Capture the cell that displays the provided text and extract its [X, Y] central coordinate. 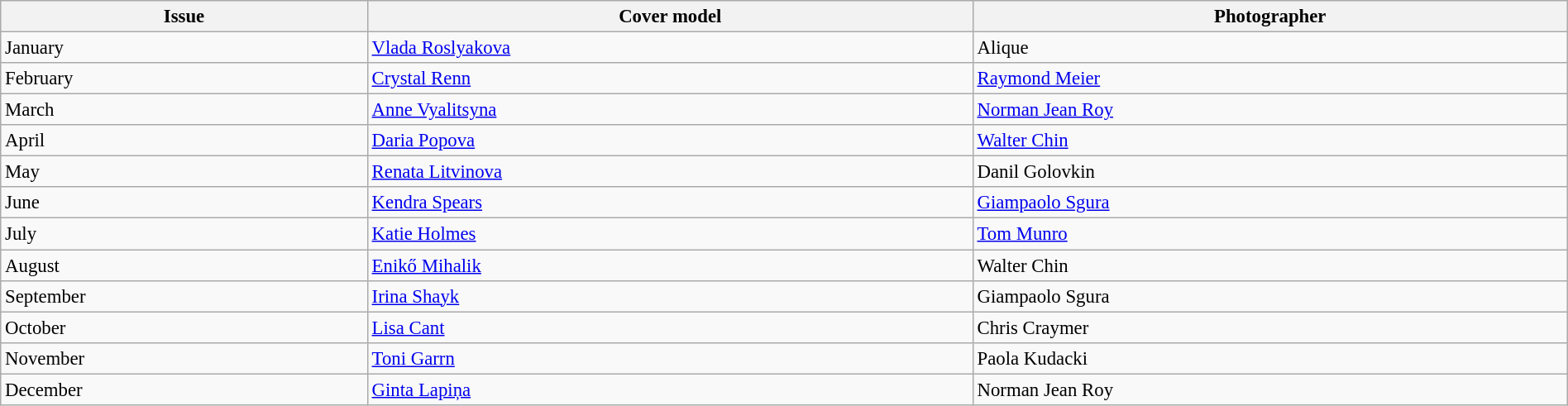
Ginta Lapiņa [670, 389]
April [184, 141]
Katie Holmes [670, 234]
Lisa Cant [670, 327]
Cover model [670, 17]
Toni Garrn [670, 358]
October [184, 327]
Paola Kudacki [1270, 358]
Anne Vyalitsyna [670, 110]
Alique [1270, 48]
Irina Shayk [670, 296]
November [184, 358]
January [184, 48]
August [184, 265]
March [184, 110]
Crystal Renn [670, 79]
Chris Craymer [1270, 327]
Raymond Meier [1270, 79]
Danil Golovkin [1270, 172]
Vlada Roslyakova [670, 48]
May [184, 172]
Issue [184, 17]
February [184, 79]
Daria Popova [670, 141]
September [184, 296]
July [184, 234]
June [184, 203]
Photographer [1270, 17]
Enikő Mihalik [670, 265]
Renata Litvinova [670, 172]
Kendra Spears [670, 203]
December [184, 389]
Tom Munro [1270, 234]
